Return [X, Y] of the center of cell containing provided text 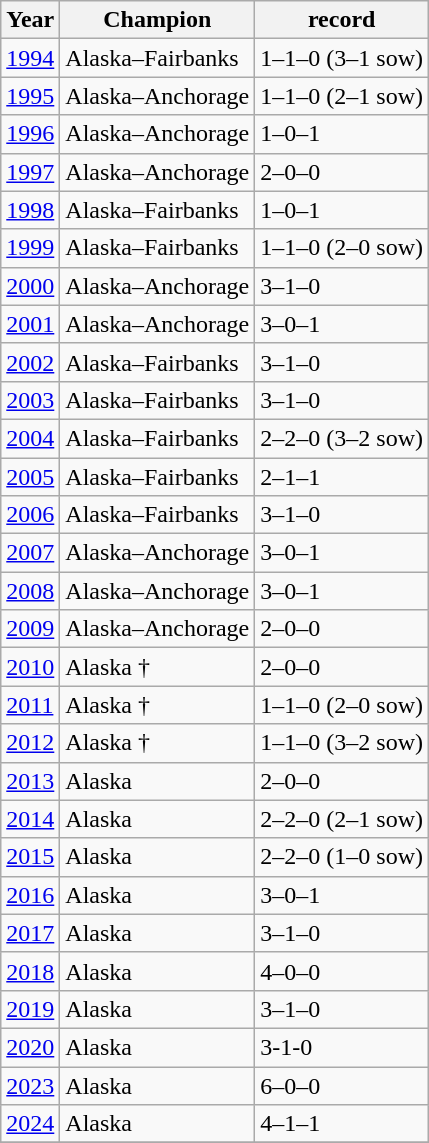
2005 [30, 477]
2004 [30, 438]
2000 [30, 286]
2011 [30, 705]
1997 [30, 172]
2–2–0 (3–2 sow) [342, 438]
record [342, 20]
2001 [30, 324]
2013 [30, 781]
4–1–1 [342, 1124]
2008 [30, 591]
2016 [30, 895]
1–1–0 (2–1 sow) [342, 96]
1–1–0 (3–2 sow) [342, 743]
2023 [30, 1085]
2–2–0 (1–0 sow) [342, 857]
2002 [30, 362]
2003 [30, 400]
2014 [30, 819]
Champion [158, 20]
Year [30, 20]
2024 [30, 1124]
1–1–0 (3–1 sow) [342, 58]
3-1-0 [342, 1047]
2006 [30, 515]
2020 [30, 1047]
2007 [30, 553]
2010 [30, 667]
2–1–1 [342, 477]
2019 [30, 1009]
1994 [30, 58]
4–0–0 [342, 971]
2012 [30, 743]
2018 [30, 971]
1999 [30, 248]
6–0–0 [342, 1085]
1995 [30, 96]
1998 [30, 210]
2015 [30, 857]
2–2–0 (2–1 sow) [342, 819]
1996 [30, 134]
2009 [30, 629]
2017 [30, 933]
